Pinpoint the cell where the given text exists, returning its (x, y) midpoint coordinate. 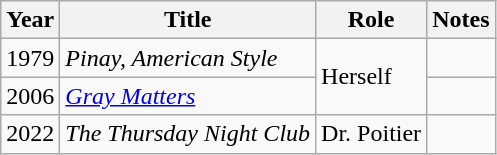
Dr. Poitier (372, 134)
Notes (461, 20)
Title (188, 20)
1979 (30, 58)
The Thursday Night Club (188, 134)
Gray Matters (188, 96)
2006 (30, 96)
2022 (30, 134)
Role (372, 20)
Pinay, American Style (188, 58)
Year (30, 20)
Herself (372, 77)
